From the cell containing the given text, extract its center point as (X, Y) coordinate. 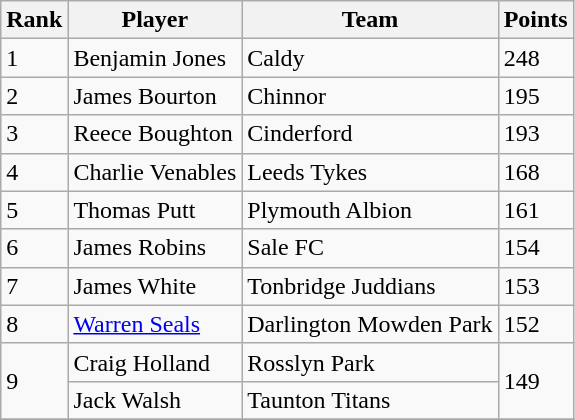
5 (34, 210)
Jack Walsh (155, 400)
3 (34, 134)
Sale FC (370, 248)
6 (34, 248)
James Robins (155, 248)
Tonbridge Juddians (370, 286)
152 (536, 324)
8 (34, 324)
Plymouth Albion (370, 210)
168 (536, 172)
4 (34, 172)
Player (155, 20)
9 (34, 381)
Caldy (370, 58)
Rank (34, 20)
195 (536, 96)
Rosslyn Park (370, 362)
2 (34, 96)
Craig Holland (155, 362)
Team (370, 20)
149 (536, 381)
Leeds Tykes (370, 172)
154 (536, 248)
Reece Boughton (155, 134)
Points (536, 20)
James White (155, 286)
1 (34, 58)
Taunton Titans (370, 400)
153 (536, 286)
193 (536, 134)
248 (536, 58)
7 (34, 286)
Thomas Putt (155, 210)
Charlie Venables (155, 172)
Darlington Mowden Park (370, 324)
Benjamin Jones (155, 58)
Cinderford (370, 134)
Chinnor (370, 96)
James Bourton (155, 96)
Warren Seals (155, 324)
161 (536, 210)
